Pinpoint the cell where the given text exists, returning its (X, Y) midpoint coordinate. 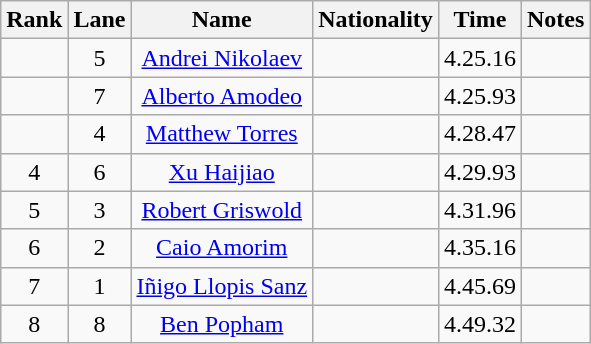
4.35.16 (480, 248)
4.25.93 (480, 96)
Andrei Nikolaev (222, 58)
3 (100, 210)
Matthew Torres (222, 134)
4.28.47 (480, 134)
Notes (555, 20)
4.49.32 (480, 324)
Caio Amorim (222, 248)
Iñigo Llopis Sanz (222, 286)
1 (100, 286)
Nationality (376, 20)
Alberto Amodeo (222, 96)
Rank (34, 20)
4.45.69 (480, 286)
4.29.93 (480, 172)
Robert Griswold (222, 210)
Name (222, 20)
4.25.16 (480, 58)
2 (100, 248)
Lane (100, 20)
4.31.96 (480, 210)
Ben Popham (222, 324)
Xu Haijiao (222, 172)
Time (480, 20)
